For the text-containing cell, return its midpoint in (X, Y) coordinate format. 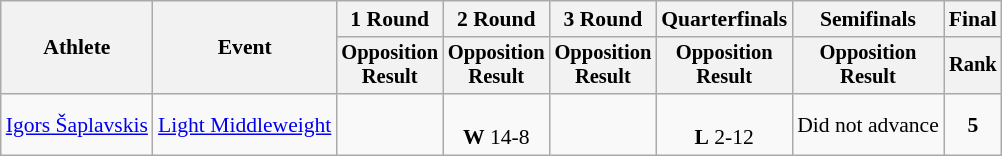
Athlete (77, 48)
Quarterfinals (724, 19)
Did not advance (868, 124)
5 (973, 124)
L 2-12 (724, 124)
Final (973, 19)
1 Round (390, 19)
3 Round (604, 19)
Event (244, 48)
Rank (973, 66)
2 Round (496, 19)
Igors Šaplavskis (77, 124)
Semifinals (868, 19)
W 14-8 (496, 124)
Light Middleweight (244, 124)
